Locate the cell with the specified text and output its (X, Y) center coordinate. 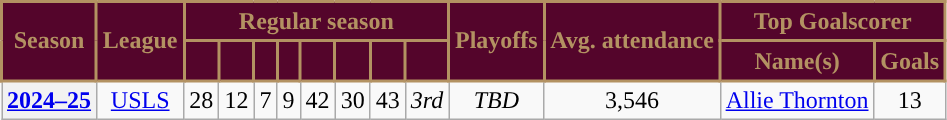
3,546 (632, 100)
Playoffs (496, 42)
Season (50, 42)
42 (318, 100)
League (140, 42)
12 (236, 100)
28 (202, 100)
3rd (427, 100)
13 (910, 100)
Top Goalscorer (832, 22)
7 (266, 100)
USLS (140, 100)
Goals (910, 61)
30 (352, 100)
Allie Thornton (797, 100)
Avg. attendance (632, 42)
43 (388, 100)
TBD (496, 100)
9 (288, 100)
Regular season (316, 22)
Name(s) (797, 61)
2024–25 (50, 100)
